Return (x, y) of the center of cell containing provided text 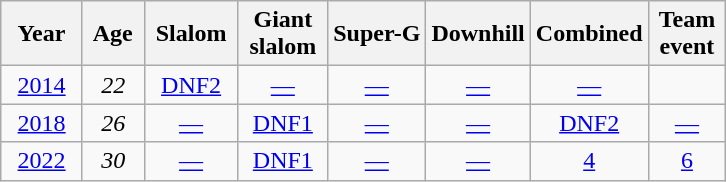
4 (589, 161)
22 (113, 85)
Age (113, 34)
2022 (42, 161)
Team event (687, 34)
6 (687, 161)
2018 (42, 123)
2014 (42, 85)
Giant slalom (283, 34)
Super-G (377, 34)
Year (42, 34)
26 (113, 123)
Downhill (478, 34)
Slalom (191, 34)
Combined (589, 34)
30 (113, 161)
